Provide the (X, Y) coordinate of the cell's center where the given text is located.  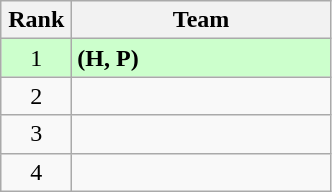
4 (36, 172)
Team (202, 20)
(H, P) (202, 58)
3 (36, 134)
1 (36, 58)
Rank (36, 20)
2 (36, 96)
